Locate the cell with the specified text and output its [X, Y] center coordinate. 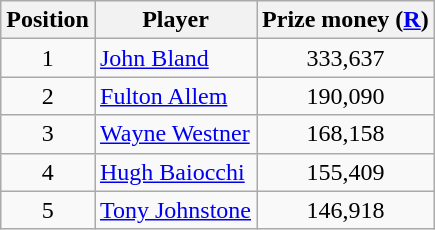
Hugh Baiocchi [175, 172]
Prize money (R) [346, 20]
168,158 [346, 134]
4 [48, 172]
155,409 [346, 172]
Player [175, 20]
190,090 [346, 96]
Position [48, 20]
Fulton Allem [175, 96]
Wayne Westner [175, 134]
3 [48, 134]
333,637 [346, 58]
1 [48, 58]
5 [48, 210]
146,918 [346, 210]
2 [48, 96]
Tony Johnstone [175, 210]
John Bland [175, 58]
